Extract the (x, y) coordinate from the center of the cell holding the provided text.  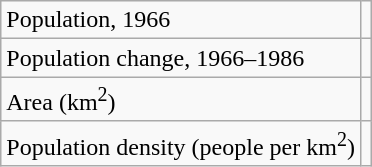
Population density (people per km2) (181, 144)
Population change, 1966–1986 (181, 58)
Population, 1966 (181, 20)
Area (km2) (181, 100)
